Return (x, y) of the center of cell containing provided text 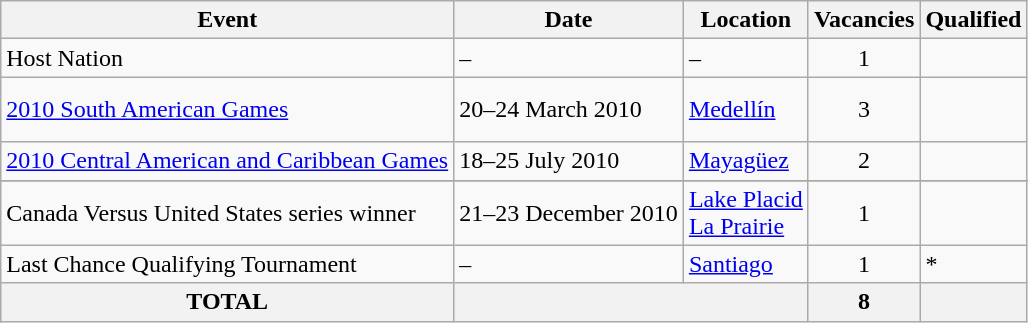
20–24 March 2010 (569, 110)
Host Nation (228, 58)
Vacancies (864, 20)
* (974, 264)
Last Chance Qualifying Tournament (228, 264)
18–25 July 2010 (569, 161)
Santiago (746, 264)
Canada Versus United States series winner (228, 212)
Event (228, 20)
TOTAL (228, 302)
Lake Placid La Prairie (746, 212)
3 (864, 110)
Date (569, 20)
Qualified (974, 20)
Mayagüez (746, 161)
Medellín (746, 110)
21–23 December 2010 (569, 212)
2010 Central American and Caribbean Games (228, 161)
2010 South American Games (228, 110)
2 (864, 161)
Location (746, 20)
8 (864, 302)
